Scan for the cell matching the given text and deliver its [X, Y] coordinate at center. 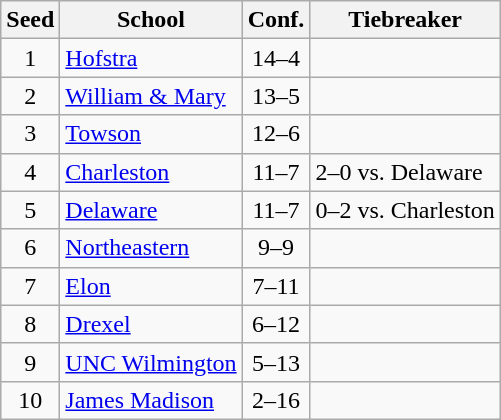
Delaware [151, 210]
9 [30, 362]
1 [30, 58]
2–0 vs. Delaware [405, 172]
3 [30, 134]
William & Mary [151, 96]
Seed [30, 20]
12–6 [276, 134]
6–12 [276, 324]
7 [30, 286]
6 [30, 248]
James Madison [151, 400]
9–9 [276, 248]
Drexel [151, 324]
10 [30, 400]
Tiebreaker [405, 20]
0–2 vs. Charleston [405, 210]
Elon [151, 286]
Towson [151, 134]
Charleston [151, 172]
2–16 [276, 400]
7–11 [276, 286]
Hofstra [151, 58]
8 [30, 324]
14–4 [276, 58]
2 [30, 96]
5–13 [276, 362]
School [151, 20]
Conf. [276, 20]
5 [30, 210]
Northeastern [151, 248]
13–5 [276, 96]
UNC Wilmington [151, 362]
4 [30, 172]
